Identify which cell holds the provided text, then report its (x, y) central coordinate. 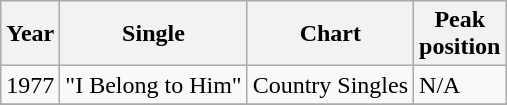
Single (154, 34)
"I Belong to Him" (154, 85)
1977 (30, 85)
N/A (460, 85)
Peakposition (460, 34)
Chart (330, 34)
Country Singles (330, 85)
Year (30, 34)
